Find where the given text appears and provide that cell's center as (x, y) coordinate. 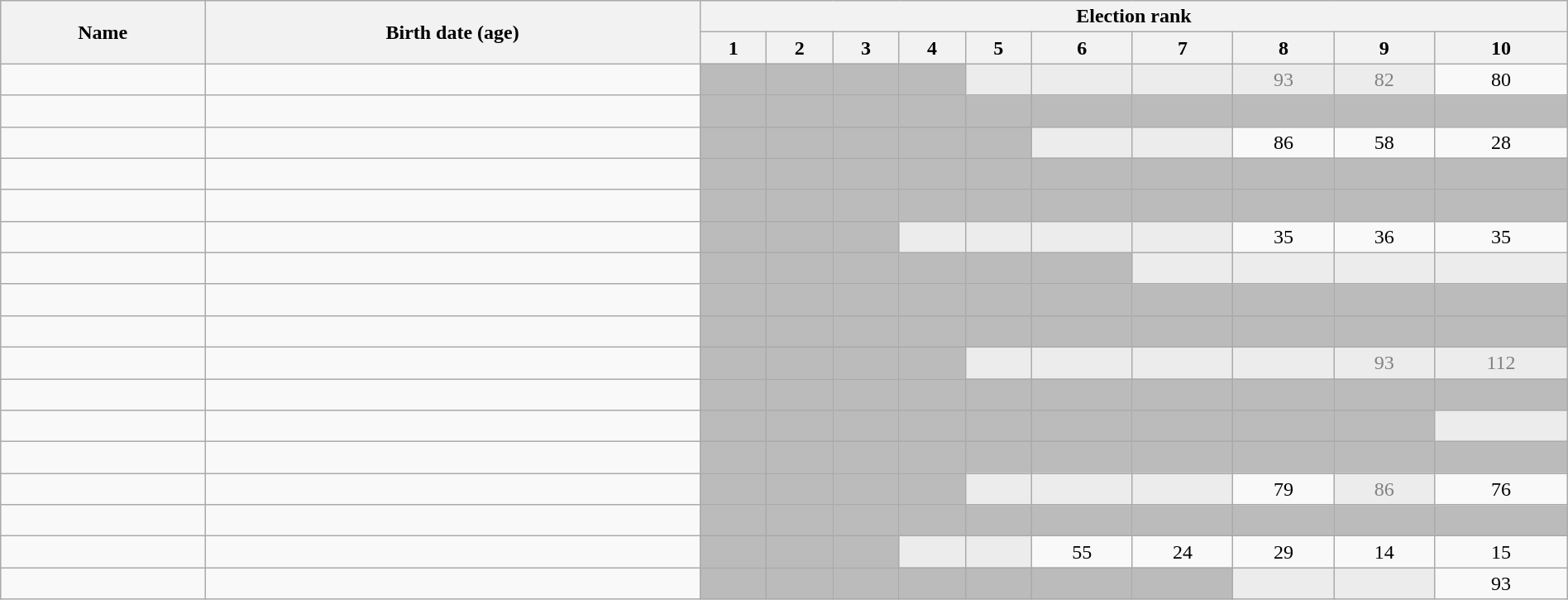
4 (932, 48)
8 (1284, 48)
58 (1384, 142)
76 (1502, 489)
9 (1384, 48)
55 (1082, 552)
3 (866, 48)
5 (998, 48)
36 (1384, 237)
Name (103, 32)
28 (1502, 142)
Birth date (age) (453, 32)
2 (800, 48)
10 (1502, 48)
82 (1384, 79)
112 (1502, 362)
15 (1502, 552)
6 (1082, 48)
24 (1183, 552)
1 (734, 48)
Election rank (1135, 17)
14 (1384, 552)
79 (1284, 489)
7 (1183, 48)
80 (1502, 79)
29 (1284, 552)
